Find where the given text appears and provide that cell's center as [x, y] coordinate. 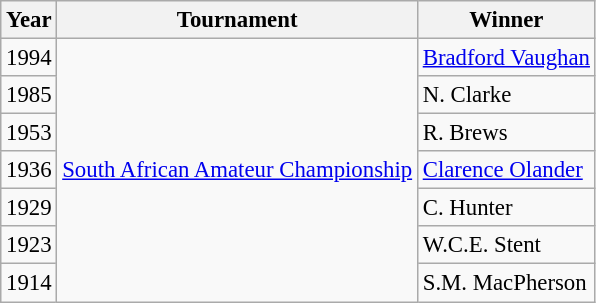
1923 [29, 245]
1914 [29, 283]
1985 [29, 95]
1994 [29, 58]
Tournament [238, 20]
Bradford Vaughan [506, 58]
W.C.E. Stent [506, 245]
Year [29, 20]
1936 [29, 170]
1953 [29, 133]
Winner [506, 20]
R. Brews [506, 133]
S.M. MacPherson [506, 283]
C. Hunter [506, 208]
N. Clarke [506, 95]
Clarence Olander [506, 170]
1929 [29, 208]
South African Amateur Championship [238, 170]
